Provide the (X, Y) coordinate of the cell's center where the given text is located.  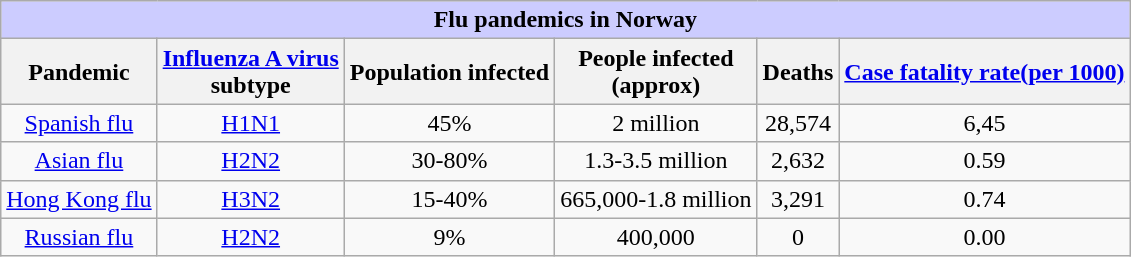
15-40% (449, 199)
H1N1 (250, 123)
665,000-1.8 million (656, 199)
Deaths (798, 72)
3,291 (798, 199)
6,45 (984, 123)
2 million (656, 123)
0 (798, 237)
1.3-3.5 million (656, 161)
Asian flu (79, 161)
Case fatality rate(per 1000) (984, 72)
0.59 (984, 161)
Influenza A virus subtype (250, 72)
People infected (approx) (656, 72)
Russian flu (79, 237)
Population infected (449, 72)
2,632 (798, 161)
28,574 (798, 123)
400,000 (656, 237)
Hong Kong flu (79, 199)
0.00 (984, 237)
30-80% (449, 161)
Pandemic (79, 72)
9% (449, 237)
Flu pandemics in Norway (566, 20)
45% (449, 123)
0.74 (984, 199)
H3N2 (250, 199)
Spanish flu (79, 123)
